For the text-containing cell, return its midpoint in [X, Y] coordinate format. 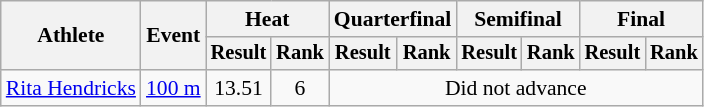
Final [642, 19]
Did not advance [516, 88]
Rita Hendricks [71, 88]
Quarterfinal [393, 19]
6 [300, 88]
Heat [268, 19]
100 m [174, 88]
Event [174, 36]
Semifinal [518, 19]
13.51 [239, 88]
Athlete [71, 36]
